Scan for the cell matching the given text and deliver its [X, Y] coordinate at center. 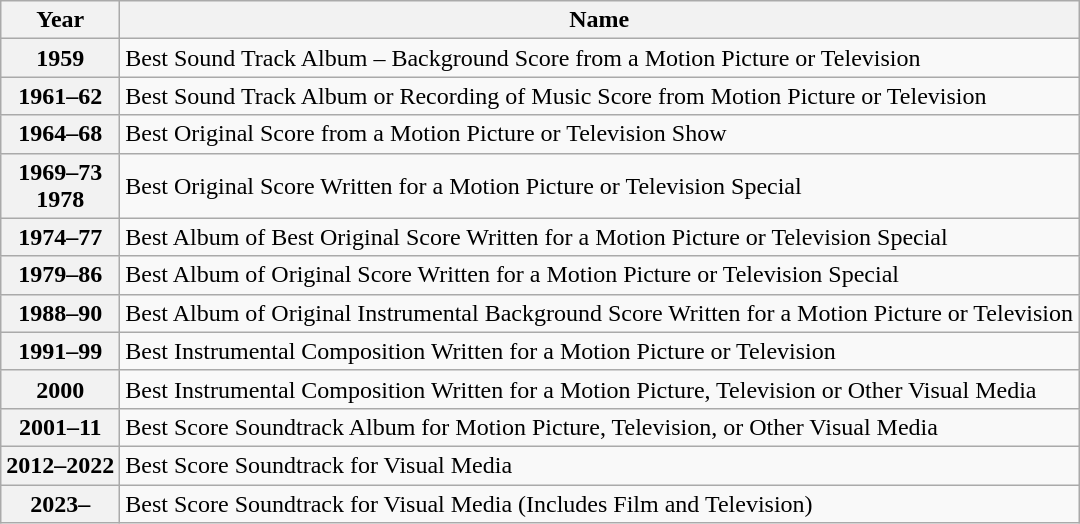
1979–86 [60, 275]
1961–62 [60, 96]
Best Album of Original Instrumental Background Score Written for a Motion Picture or Television [600, 313]
Best Original Score from a Motion Picture or Television Show [600, 134]
1959 [60, 58]
Name [600, 20]
2001–11 [60, 427]
Best Instrumental Composition Written for a Motion Picture, Television or Other Visual Media [600, 389]
Best Instrumental Composition Written for a Motion Picture or Television [600, 351]
Best Sound Track Album or Recording of Music Score from Motion Picture or Television [600, 96]
2000 [60, 389]
Best Sound Track Album – Background Score from a Motion Picture or Television [600, 58]
2023– [60, 503]
1991–99 [60, 351]
1964–68 [60, 134]
2012–2022 [60, 465]
Best Score Soundtrack for Visual Media [600, 465]
Best Album of Original Score Written for a Motion Picture or Television Special [600, 275]
Best Score Soundtrack for Visual Media (Includes Film and Television) [600, 503]
Best Score Soundtrack Album for Motion Picture, Television, or Other Visual Media [600, 427]
Best Album of Best Original Score Written for a Motion Picture or Television Special [600, 237]
Year [60, 20]
1969–73 1978 [60, 186]
Best Original Score Written for a Motion Picture or Television Special [600, 186]
1988–90 [60, 313]
1974–77 [60, 237]
